Find where the given text appears and provide that cell's center as (X, Y) coordinate. 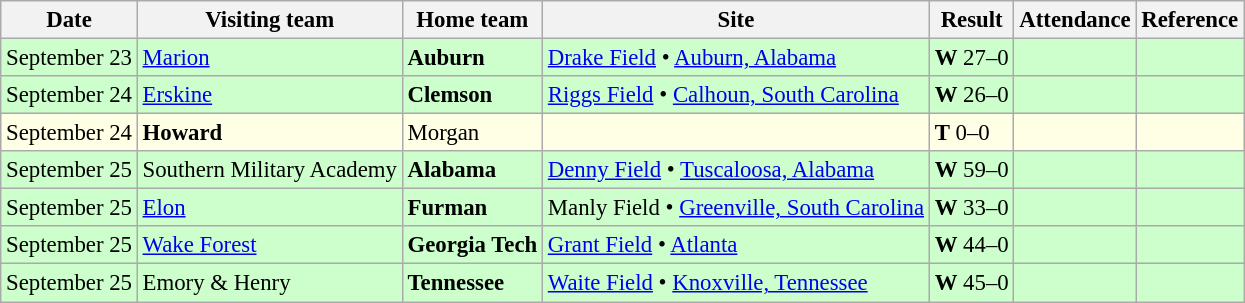
Home team (472, 20)
Visiting team (270, 20)
Morgan (472, 133)
Attendance (1075, 20)
Grant Field • Atlanta (736, 245)
W 33–0 (972, 208)
Reference (1190, 20)
T 0–0 (972, 133)
W 44–0 (972, 245)
W 27–0 (972, 58)
Erskine (270, 95)
Tennessee (472, 283)
Alabama (472, 170)
Manly Field • Greenville, South Carolina (736, 208)
Howard (270, 133)
W 26–0 (972, 95)
Site (736, 20)
Georgia Tech (472, 245)
Denny Field • Tuscaloosa, Alabama (736, 170)
Riggs Field • Calhoun, South Carolina (736, 95)
W 59–0 (972, 170)
Date (69, 20)
Result (972, 20)
Furman (472, 208)
Emory & Henry (270, 283)
Clemson (472, 95)
Auburn (472, 58)
Marion (270, 58)
September 23 (69, 58)
Elon (270, 208)
Drake Field • Auburn, Alabama (736, 58)
Wake Forest (270, 245)
Waite Field • Knoxville, Tennessee (736, 283)
W 45–0 (972, 283)
Southern Military Academy (270, 170)
